For the text-containing cell, return its midpoint in [x, y] coordinate format. 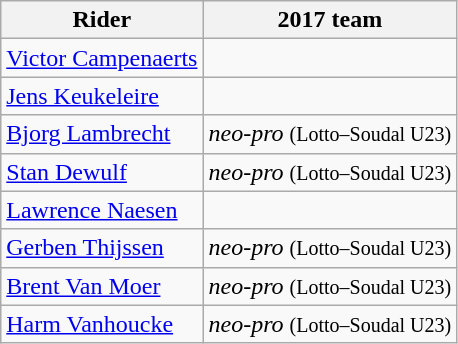
Brent Van Moer [102, 286]
2017 team [330, 20]
Lawrence Naesen [102, 210]
Bjorg Lambrecht [102, 134]
Stan Dewulf [102, 172]
Victor Campenaerts [102, 58]
Jens Keukeleire [102, 96]
Gerben Thijssen [102, 248]
Harm Vanhoucke [102, 324]
Rider [102, 20]
